Return (X, Y) of the center of cell containing provided text 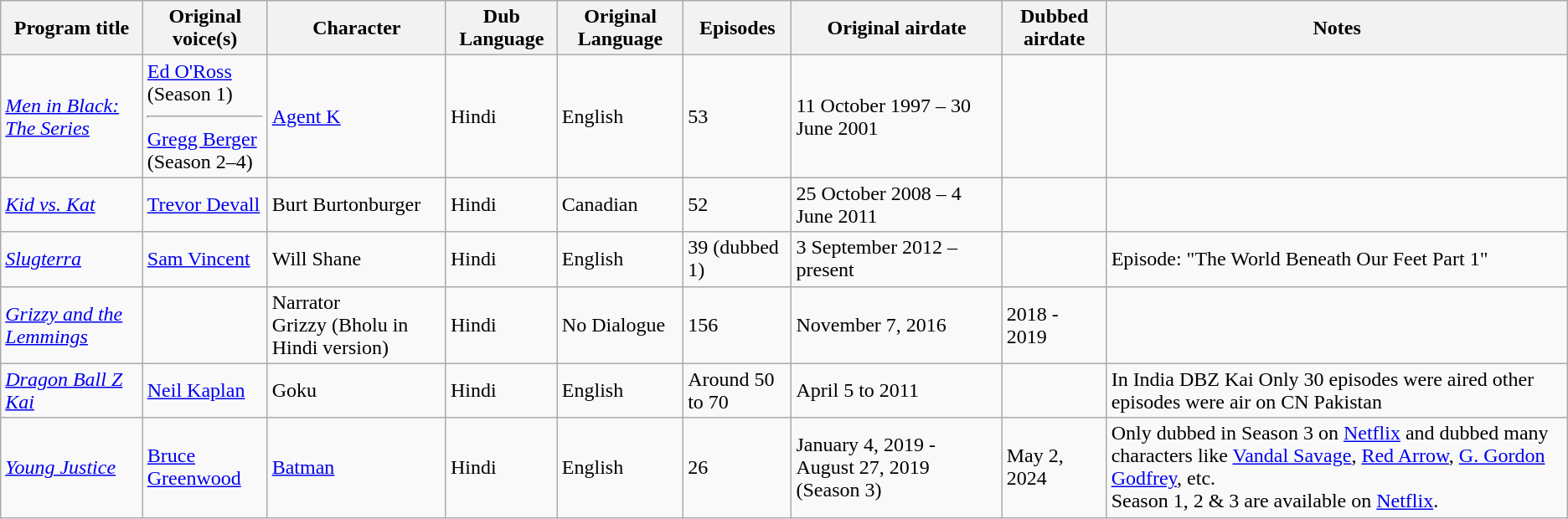
Burt Burtonburger (357, 204)
2018 - 2019 (1054, 325)
Young Justice (72, 467)
Program title (72, 28)
156 (737, 325)
3 September 2012 – present (896, 259)
Agent K (357, 116)
Sam Vincent (204, 259)
39 (dubbed 1) (737, 259)
Dub Language (501, 28)
Goku (357, 390)
Notes (1337, 28)
53 (737, 116)
January 4, 2019 - August 27, 2019 (Season 3) (896, 467)
Original Language (620, 28)
Canadian (620, 204)
Will Shane (357, 259)
Episodes (737, 28)
Original voice(s) (204, 28)
No Dialogue (620, 325)
25 October 2008 – 4 June 2011 (896, 204)
In India DBZ Kai Only 30 episodes were aired other episodes were air on CN Pakistan (1337, 390)
Character (357, 28)
Episode: "The World Beneath Our Feet Part 1" (1337, 259)
Men in Black: The Series (72, 116)
Ed O'Ross(Season 1)Gregg Berger(Season 2–4) (204, 116)
Dubbed airdate (1054, 28)
11 October 1997 – 30 June 2001 (896, 116)
NarratorGrizzy (Bholu in Hindi version) (357, 325)
May 2, 2024 (1054, 467)
Bruce Greenwood (204, 467)
November 7, 2016 (896, 325)
April 5 to 2011 (896, 390)
Original airdate (896, 28)
Batman (357, 467)
26 (737, 467)
Kid vs. Kat (72, 204)
Grizzy and the Lemmings (72, 325)
Around 50 to 70 (737, 390)
Neil Kaplan (204, 390)
Trevor Devall (204, 204)
Slugterra (72, 259)
Dragon Ball Z Kai (72, 390)
52 (737, 204)
